Detect which cell encompasses the target text, then output its [x, y] center coordinate. 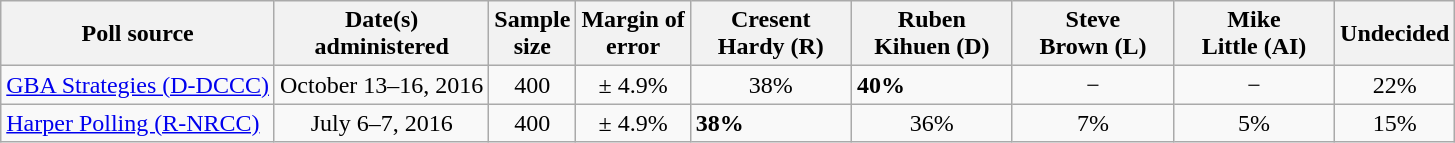
Margin oferror [633, 34]
7% [1092, 123]
5% [1254, 123]
15% [1395, 123]
Poll source [138, 34]
MikeLittle (AI) [1254, 34]
CresentHardy (R) [770, 34]
October 13–16, 2016 [381, 85]
Samplesize [532, 34]
Date(s)administered [381, 34]
July 6–7, 2016 [381, 123]
GBA Strategies (D-DCCC) [138, 85]
36% [932, 123]
Undecided [1395, 34]
40% [932, 85]
22% [1395, 85]
Harper Polling (R-NRCC) [138, 123]
SteveBrown (L) [1092, 34]
RubenKihuen (D) [932, 34]
